Find where the given text appears and provide that cell's center as (x, y) coordinate. 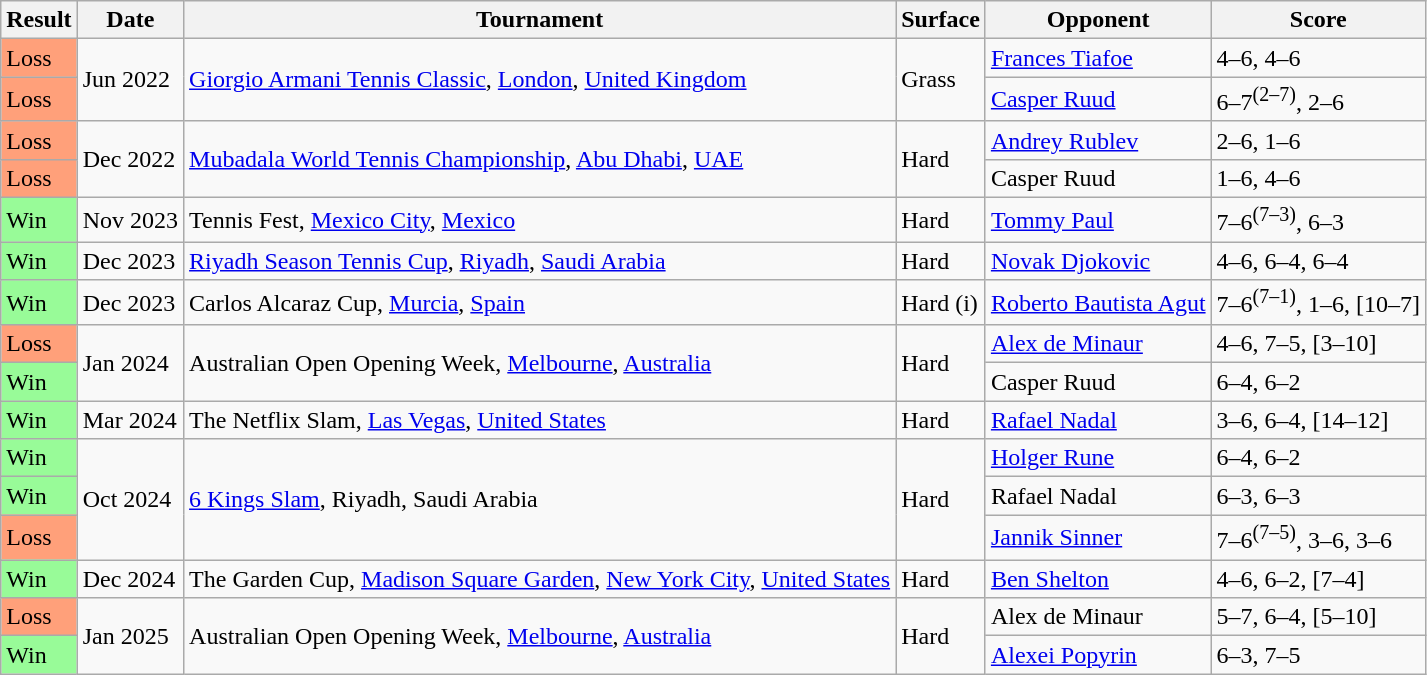
Novak Djokovic (1098, 261)
Nov 2023 (130, 220)
Frances Tiafoe (1098, 58)
Carlos Alcaraz Cup, Murcia, Spain (540, 302)
Tournament (540, 20)
6–3, 7–5 (1318, 655)
6 Kings Slam, Riyadh, Saudi Arabia (540, 500)
Mar 2024 (130, 420)
Dec 2024 (130, 579)
Alexei Popyrin (1098, 655)
Dec 2022 (130, 159)
Roberto Bautista Agut (1098, 302)
Jun 2022 (130, 80)
Grass (941, 80)
6–7(2–7), 2–6 (1318, 100)
Tommy Paul (1098, 220)
Oct 2024 (130, 500)
Jan 2024 (130, 363)
5–7, 6–4, [5–10] (1318, 617)
4–6, 7–5, [3–10] (1318, 344)
7–6(7–5), 3–6, 3–6 (1318, 538)
6–3, 6–3 (1318, 496)
Tennis Fest, Mexico City, Mexico (540, 220)
Giorgio Armani Tennis Classic, London, United Kingdom (540, 80)
7–6(7–3), 6–3 (1318, 220)
Jannik Sinner (1098, 538)
4–6, 6–4, 6–4 (1318, 261)
4–6, 6–2, [7–4] (1318, 579)
Surface (941, 20)
Jan 2025 (130, 636)
Score (1318, 20)
Riyadh Season Tennis Cup, Riyadh, Saudi Arabia (540, 261)
Mubadala World Tennis Championship, Abu Dhabi, UAE (540, 159)
1–6, 4–6 (1318, 178)
The Garden Cup, Madison Square Garden, New York City, United States (540, 579)
Andrey Rublev (1098, 140)
Hard (i) (941, 302)
4–6, 4–6 (1318, 58)
7–6(7–1), 1–6, [10–7] (1318, 302)
The Netflix Slam, Las Vegas, United States (540, 420)
Ben Shelton (1098, 579)
3–6, 6–4, [14–12] (1318, 420)
Holger Rune (1098, 458)
Result (39, 20)
Opponent (1098, 20)
Date (130, 20)
2–6, 1–6 (1318, 140)
